From the cell containing the given text, extract its center point as [x, y] coordinate. 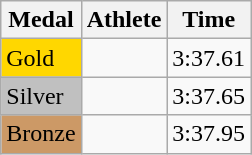
3:37.61 [209, 58]
Bronze [41, 134]
Time [209, 20]
3:37.65 [209, 96]
Silver [41, 96]
Athlete [124, 20]
Medal [41, 20]
Gold [41, 58]
3:37.95 [209, 134]
